Locate the cell with the specified text and output its (x, y) center coordinate. 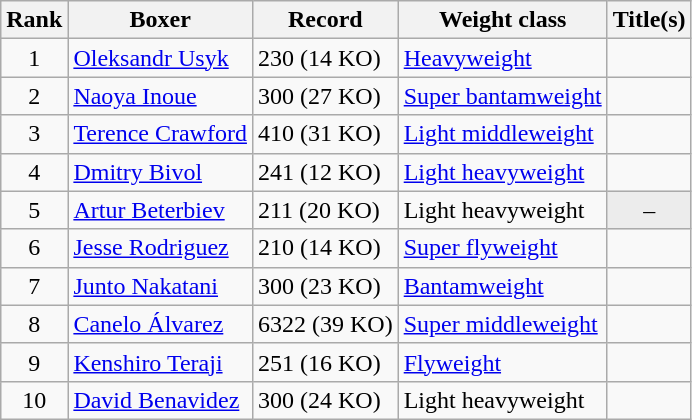
10 (34, 400)
Title(s) (649, 20)
9 (34, 362)
Terence Crawford (160, 134)
1 (34, 58)
– (649, 210)
6 (34, 248)
Rank (34, 20)
Heavyweight (502, 58)
Dmitry Bivol (160, 172)
2 (34, 96)
Record (325, 20)
Boxer (160, 20)
Super middleweight (502, 324)
Junto Nakatani (160, 286)
Naoya Inoue (160, 96)
Artur Beterbiev (160, 210)
Super bantamweight (502, 96)
Light middleweight (502, 134)
6322 (39 KO) (325, 324)
Weight class (502, 20)
300 (27 KO) (325, 96)
Kenshiro Teraji (160, 362)
251 (16 KO) (325, 362)
Super flyweight (502, 248)
Oleksandr Usyk (160, 58)
7 (34, 286)
David Benavidez (160, 400)
300 (24 KO) (325, 400)
241 (12 KO) (325, 172)
230 (14 KO) (325, 58)
300 (23 KO) (325, 286)
410 (31 KO) (325, 134)
3 (34, 134)
211 (20 KO) (325, 210)
Jesse Rodriguez (160, 248)
210 (14 KO) (325, 248)
8 (34, 324)
5 (34, 210)
Bantamweight (502, 286)
Flyweight (502, 362)
Canelo Álvarez (160, 324)
4 (34, 172)
